Determine the [X, Y] coordinate at the center of the cell enclosing the given text.  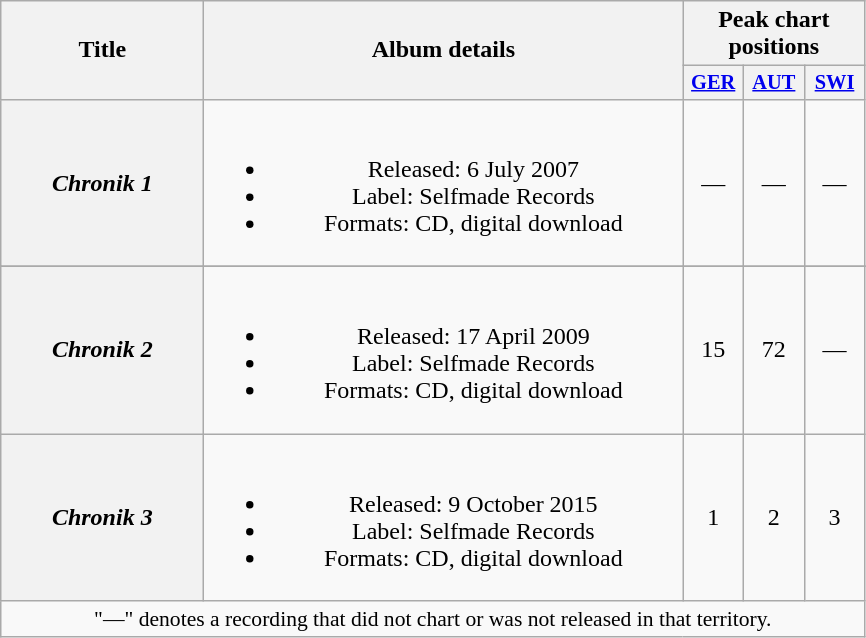
Chronik 1 [102, 182]
Title [102, 50]
Album details [444, 50]
15 [714, 350]
Released: 9 October 2015Label: Selfmade RecordsFormats: CD, digital download [444, 518]
SWI [834, 83]
Peak chart positions [774, 34]
72 [774, 350]
"—" denotes a recording that did not chart or was not released in that territory. [433, 619]
Chronik 3 [102, 518]
Released: 6 July 2007Label: Selfmade RecordsFormats: CD, digital download [444, 182]
2 [774, 518]
Released: 17 April 2009Label: Selfmade RecordsFormats: CD, digital download [444, 350]
Chronik 2 [102, 350]
3 [834, 518]
AUT [774, 83]
1 [714, 518]
GER [714, 83]
